Search for the cell housing the specified text and yield its (X, Y) center coordinate. 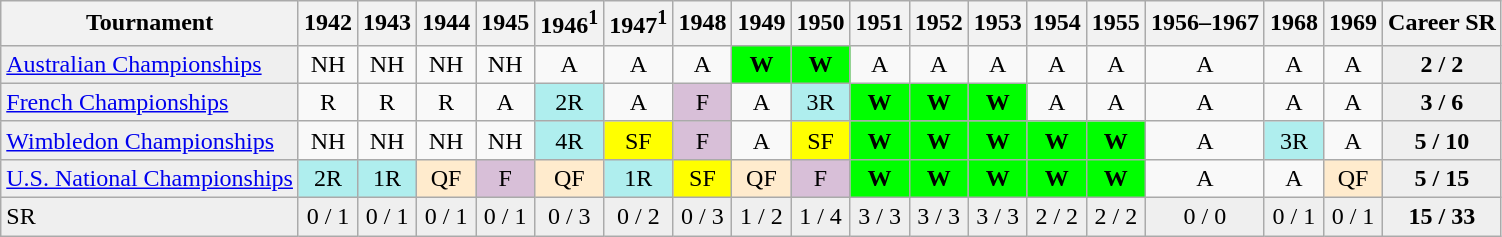
Australian Championships (150, 64)
4R (570, 140)
SR (150, 217)
1948 (702, 24)
5 / 10 (1442, 140)
Tournament (150, 24)
1951 (880, 24)
3 / 6 (1442, 102)
1968 (1294, 24)
1944 (446, 24)
1943 (388, 24)
1 / 2 (762, 217)
1953 (998, 24)
1952 (938, 24)
0 / 2 (638, 217)
15 / 33 (1442, 217)
1969 (1352, 24)
1 / 4 (820, 217)
19461 (570, 24)
5 / 15 (1442, 178)
1954 (1056, 24)
1942 (328, 24)
French Championships (150, 102)
1955 (1116, 24)
Career SR (1442, 24)
1945 (506, 24)
1950 (820, 24)
19471 (638, 24)
1956–1967 (1204, 24)
Wimbledon Championships (150, 140)
U.S. National Championships (150, 178)
1949 (762, 24)
0 / 0 (1204, 217)
